Detect which cell encompasses the target text, then output its (X, Y) center coordinate. 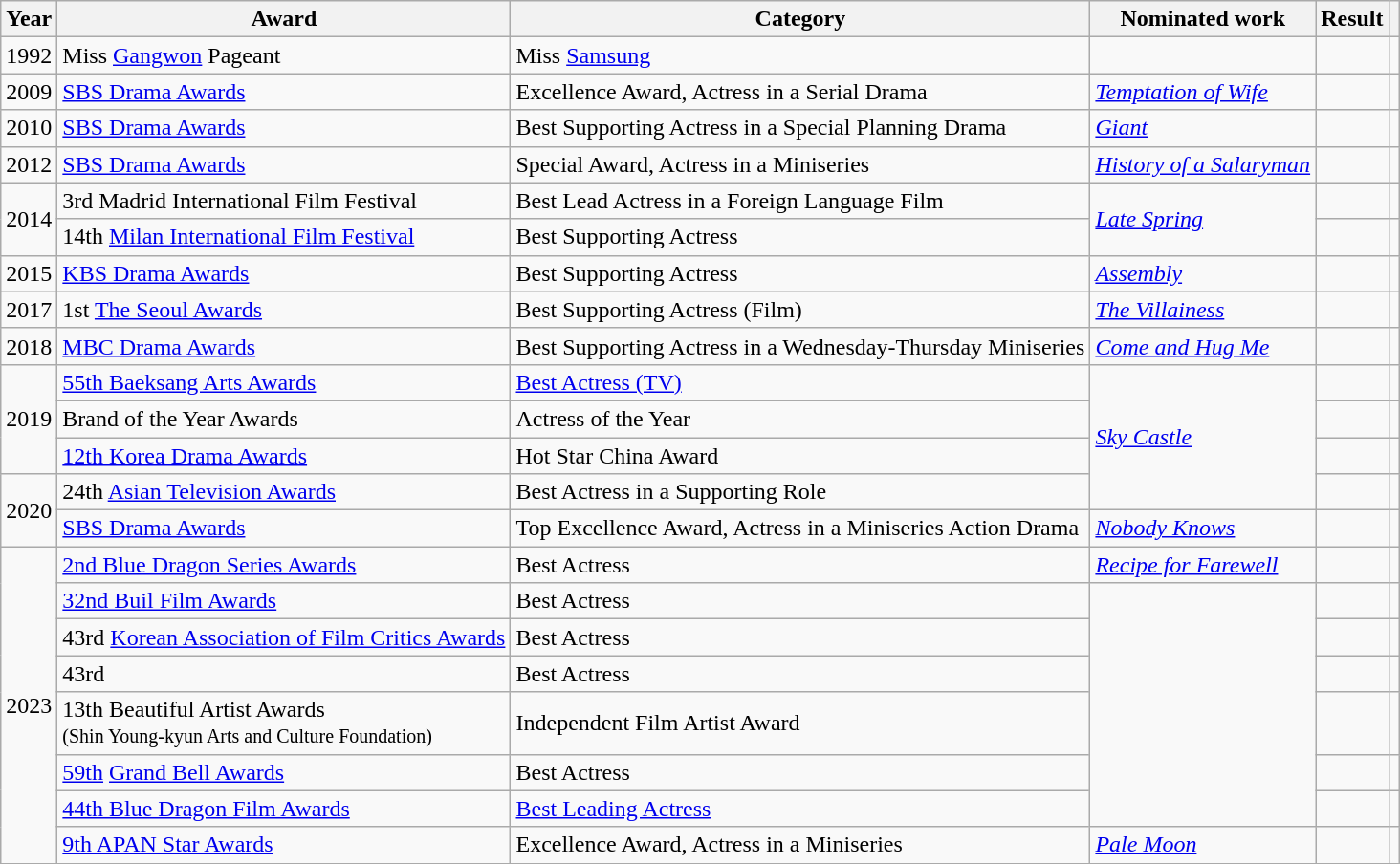
2015 (29, 273)
MBC Drama Awards (284, 346)
Miss Samsung (800, 55)
Late Spring (1203, 219)
Year (29, 19)
Category (800, 19)
Best Actress in a Supporting Role (800, 492)
Miss Gangwon Pageant (284, 55)
43rd Korean Association of Film Critics Awards (284, 637)
Best Supporting Actress in a Special Planning Drama (800, 128)
Best Supporting Actress (Film) (800, 310)
24th Asian Television Awards (284, 492)
Best Actress (TV) (800, 382)
Nobody Knows (1203, 529)
Independent Film Artist Award (800, 723)
Nominated work (1203, 19)
Award (284, 19)
Special Award, Actress in a Miniseries (800, 164)
2009 (29, 92)
9th APAN Star Awards (284, 845)
Excellence Award, Actress in a Miniseries (800, 845)
Sky Castle (1203, 437)
44th Blue Dragon Film Awards (284, 809)
2012 (29, 164)
The Villainess (1203, 310)
12th Korea Drama Awards (284, 456)
2010 (29, 128)
32nd Buil Film Awards (284, 601)
2020 (29, 510)
2014 (29, 219)
2019 (29, 419)
Giant (1203, 128)
Brand of the Year Awards (284, 419)
Pale Moon (1203, 845)
55th Baeksang Arts Awards (284, 382)
Actress of the Year (800, 419)
13th Beautiful Artist Awards (Shin Young-kyun Arts and Culture Foundation) (284, 723)
3rd Madrid International Film Festival (284, 201)
2017 (29, 310)
Best Lead Actress in a Foreign Language Film (800, 201)
2018 (29, 346)
1st The Seoul Awards (284, 310)
KBS Drama Awards (284, 273)
Result (1352, 19)
Best Leading Actress (800, 809)
14th Milan International Film Festival (284, 237)
2nd Blue Dragon Series Awards (284, 565)
Assembly (1203, 273)
Excellence Award, Actress in a Serial Drama (800, 92)
2023 (29, 705)
Top Excellence Award, Actress in a Miniseries Action Drama (800, 529)
Come and Hug Me (1203, 346)
History of a Salaryman (1203, 164)
1992 (29, 55)
43rd (284, 674)
59th Grand Bell Awards (284, 772)
Best Supporting Actress in a Wednesday-Thursday Miniseries (800, 346)
Temptation of Wife (1203, 92)
Recipe for Farewell (1203, 565)
Hot Star China Award (800, 456)
